Identify which cell holds the provided text, then report its [X, Y] central coordinate. 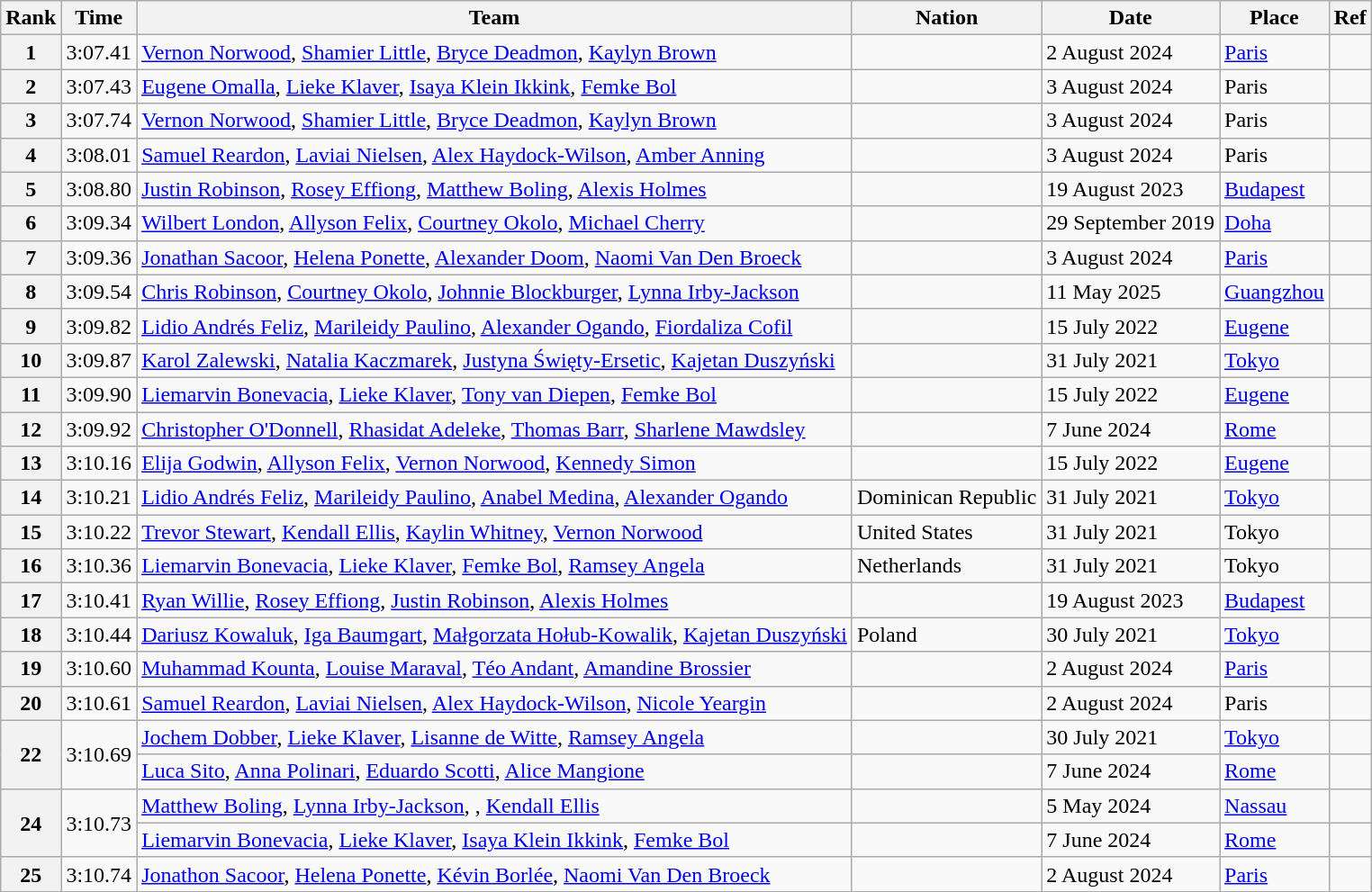
Nassau [1275, 806]
18 [31, 635]
25 [31, 874]
3:07.41 [99, 52]
3:10.41 [99, 600]
Eugene Omalla, Lieke Klaver, Isaya Klein Ikkink, Femke Bol [495, 86]
11 May 2025 [1131, 292]
20 [31, 703]
13 [31, 464]
29 September 2019 [1131, 223]
Dariusz Kowaluk, Iga Baumgart, Małgorzata Hołub-Kowalik, Kajetan Duszyński [495, 635]
3:09.36 [99, 257]
3 [31, 121]
Guangzhou [1275, 292]
Samuel Reardon, Laviai Nielsen, Alex Haydock-Wilson, Nicole Yeargin [495, 703]
24 [31, 823]
Lidio Andrés Feliz, Marileidy Paulino, Alexander Ogando, Fiordaliza Cofil [495, 326]
3:09.34 [99, 223]
7 [31, 257]
Karol Zalewski, Natalia Kaczmarek, Justyna Święty-Ersetic, Kajetan Duszyński [495, 360]
Poland [946, 635]
3:10.22 [99, 532]
6 [31, 223]
3:09.54 [99, 292]
1 [31, 52]
3:09.82 [99, 326]
Ryan Willie, Rosey Effiong, Justin Robinson, Alexis Holmes [495, 600]
3:10.60 [99, 669]
14 [31, 498]
3:10.69 [99, 754]
9 [31, 326]
5 [31, 189]
17 [31, 600]
Chris Robinson, Courtney Okolo, Johnnie Blockburger, Lynna Irby-Jackson [495, 292]
12 [31, 429]
Muhammad Kounta, Louise Maraval, Téo Andant, Amandine Brossier [495, 669]
Liemarvin Bonevacia, Lieke Klaver, Tony van Diepen, Femke Bol [495, 394]
Time [99, 18]
8 [31, 292]
4 [31, 155]
Elija Godwin, Allyson Felix, Vernon Norwood, Kennedy Simon [495, 464]
Justin Robinson, Rosey Effiong, Matthew Boling, Alexis Holmes [495, 189]
3:09.92 [99, 429]
15 [31, 532]
Jochem Dobber, Lieke Klaver, Lisanne de Witte, Ramsey Angela [495, 737]
Jonathan Sacoor, Helena Ponette, Alexander Doom, Naomi Van Den Broeck [495, 257]
3:08.80 [99, 189]
2 [31, 86]
Matthew Boling, Lynna Irby-Jackson, , Kendall Ellis [495, 806]
3:10.16 [99, 464]
3:10.74 [99, 874]
Ref [1350, 18]
Netherlands [946, 566]
United States [946, 532]
Place [1275, 18]
3:10.61 [99, 703]
Luca Sito, Anna Polinari, Eduardo Scotti, Alice Mangione [495, 771]
10 [31, 360]
Nation [946, 18]
Christopher O'Donnell, Rhasidat Adeleke, Thomas Barr, Sharlene Mawdsley [495, 429]
3:08.01 [99, 155]
19 [31, 669]
Rank [31, 18]
3:07.43 [99, 86]
3:09.90 [99, 394]
3:10.73 [99, 823]
5 May 2024 [1131, 806]
22 [31, 754]
Wilbert London, Allyson Felix, Courtney Okolo, Michael Cherry [495, 223]
3:09.87 [99, 360]
Dominican Republic [946, 498]
3:07.74 [99, 121]
Doha [1275, 223]
Liemarvin Bonevacia, Lieke Klaver, Isaya Klein Ikkink, Femke Bol [495, 840]
Jonathon Sacoor, Helena Ponette, Kévin Borlée, Naomi Van Den Broeck [495, 874]
Date [1131, 18]
Team [495, 18]
Trevor Stewart, Kendall Ellis, Kaylin Whitney, Vernon Norwood [495, 532]
11 [31, 394]
3:10.36 [99, 566]
3:10.44 [99, 635]
3:10.21 [99, 498]
Lidio Andrés Feliz, Marileidy Paulino, Anabel Medina, Alexander Ogando [495, 498]
16 [31, 566]
Samuel Reardon, Laviai Nielsen, Alex Haydock-Wilson, Amber Anning [495, 155]
Liemarvin Bonevacia, Lieke Klaver, Femke Bol, Ramsey Angela [495, 566]
